Locate the cell with the specified text and output its (X, Y) center coordinate. 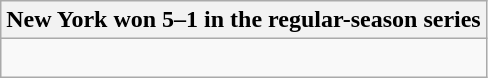
New York won 5–1 in the regular-season series (244, 20)
